From the cell containing the given text, extract its center point as (x, y) coordinate. 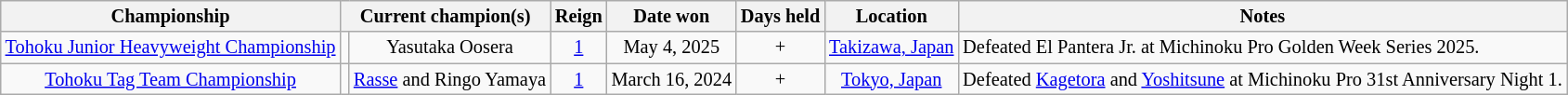
Location (891, 16)
Reign (579, 16)
Tohoku Junior Heavyweight Championship (171, 47)
May 4, 2025 (672, 47)
Defeated Kagetora and Yoshitsune at Michinoku Pro 31st Anniversary Night 1. (1263, 79)
Notes (1263, 16)
Current champion(s) (446, 16)
Rasse and Ringo Yamaya (449, 79)
Days held (780, 16)
Yasutaka Oosera (449, 47)
Championship (171, 16)
Date won (672, 16)
Tokyo, Japan (891, 79)
Tohoku Tag Team Championship (171, 79)
Takizawa, Japan (891, 47)
March 16, 2024 (672, 79)
Defeated El Pantera Jr. at Michinoku Pro Golden Week Series 2025. (1263, 47)
